Return the [X, Y] coordinate for the center point of the cell that contains the specified text.  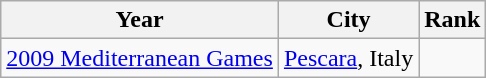
Year [140, 20]
Pescara, Italy [348, 58]
Rank [452, 20]
2009 Mediterranean Games [140, 58]
City [348, 20]
